Capture the cell that displays the provided text and extract its (X, Y) central coordinate. 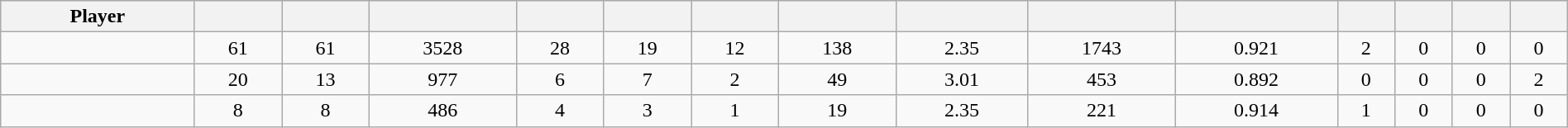
12 (735, 48)
3 (648, 111)
3528 (442, 48)
977 (442, 79)
1743 (1102, 48)
28 (560, 48)
138 (837, 48)
13 (326, 79)
0.892 (1256, 79)
6 (560, 79)
453 (1102, 79)
7 (648, 79)
4 (560, 111)
49 (837, 79)
3.01 (962, 79)
20 (238, 79)
0.921 (1256, 48)
0.914 (1256, 111)
486 (442, 111)
Player (98, 17)
221 (1102, 111)
